Pinpoint the cell where the given text exists, returning its (X, Y) midpoint coordinate. 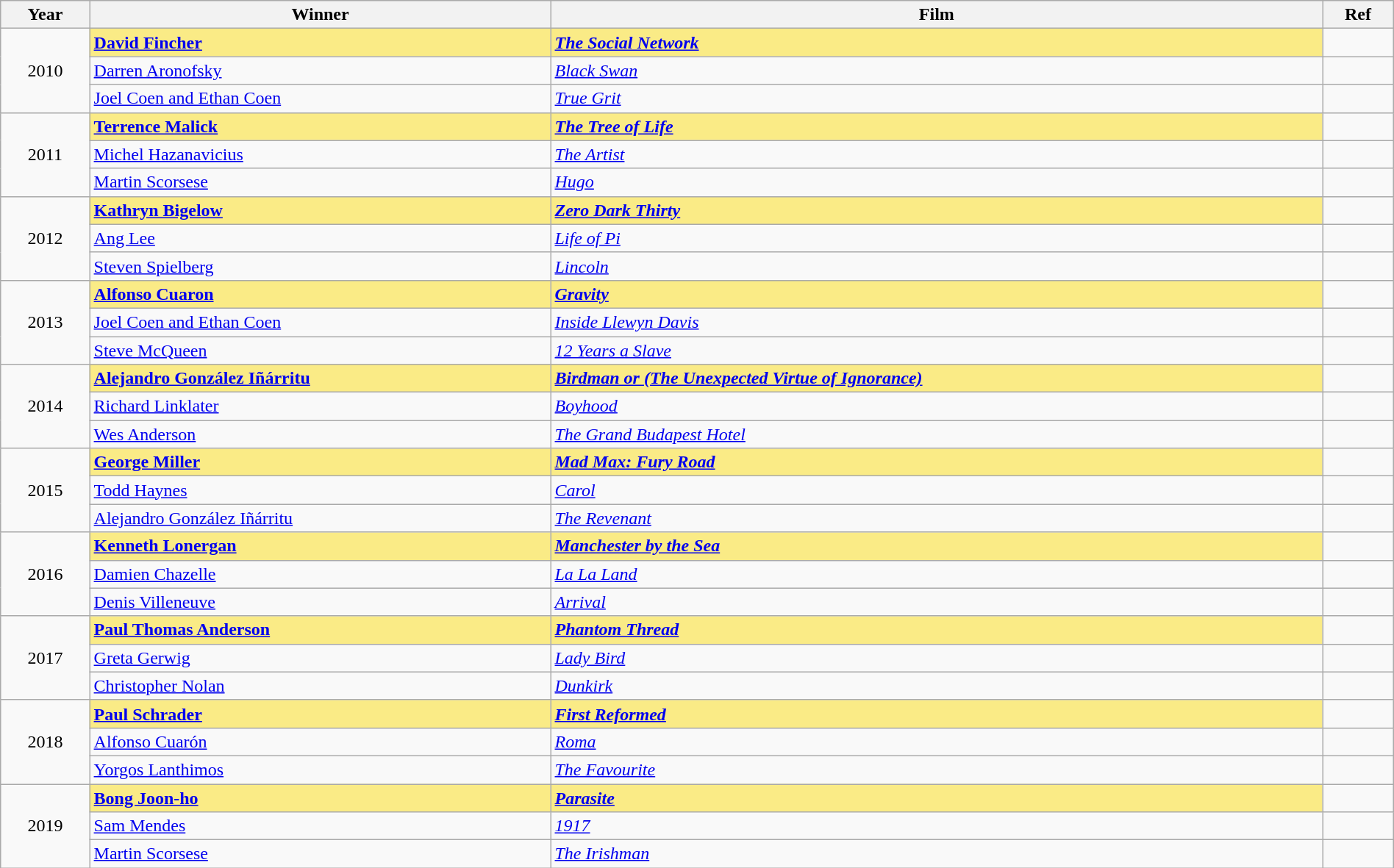
True Grit (937, 98)
Hugo (937, 182)
Paul Schrader (321, 714)
Year (46, 15)
Boyhood (937, 406)
Mad Max: Fury Road (937, 462)
2013 (46, 322)
Film (937, 15)
The Irishman (937, 854)
Dunkirk (937, 686)
Carol (937, 490)
Life of Pi (937, 238)
Kenneth Lonergan (321, 546)
Birdman or (The Unexpected Virtue of Ignorance) (937, 379)
Paul Thomas Anderson (321, 630)
Sam Mendes (321, 826)
Parasite (937, 797)
First Reformed (937, 714)
The Revenant (937, 518)
2010 (46, 71)
Black Swan (937, 71)
The Artist (937, 154)
Winner (321, 15)
Bong Joon-ho (321, 797)
Richard Linklater (321, 406)
Darren Aronofsky (321, 71)
2012 (46, 238)
2018 (46, 742)
Alfonso Cuaron (321, 294)
12 Years a Slave (937, 351)
The Tree of Life (937, 126)
The Favourite (937, 770)
Lady Bird (937, 658)
La La Land (937, 574)
Damien Chazelle (321, 574)
Yorgos Lanthimos (321, 770)
Michel Hazanavicius (321, 154)
Manchester by the Sea (937, 546)
Ang Lee (321, 238)
Todd Haynes (321, 490)
Wes Anderson (321, 434)
Steve McQueen (321, 351)
The Grand Budapest Hotel (937, 434)
Kathryn Bigelow (321, 210)
Gravity (937, 294)
Alfonso Cuarón (321, 742)
2015 (46, 490)
David Fincher (321, 43)
Zero Dark Thirty (937, 210)
Terrence Malick (321, 126)
Ref (1359, 15)
2017 (46, 658)
2014 (46, 406)
Arrival (937, 602)
Greta Gerwig (321, 658)
Inside Llewyn Davis (937, 322)
2011 (46, 154)
2019 (46, 825)
Phantom Thread (937, 630)
Christopher Nolan (321, 686)
George Miller (321, 462)
The Social Network (937, 43)
Lincoln (937, 266)
2016 (46, 574)
Roma (937, 742)
1917 (937, 826)
Denis Villeneuve (321, 602)
Steven Spielberg (321, 266)
